Detect which cell encompasses the target text, then output its [X, Y] center coordinate. 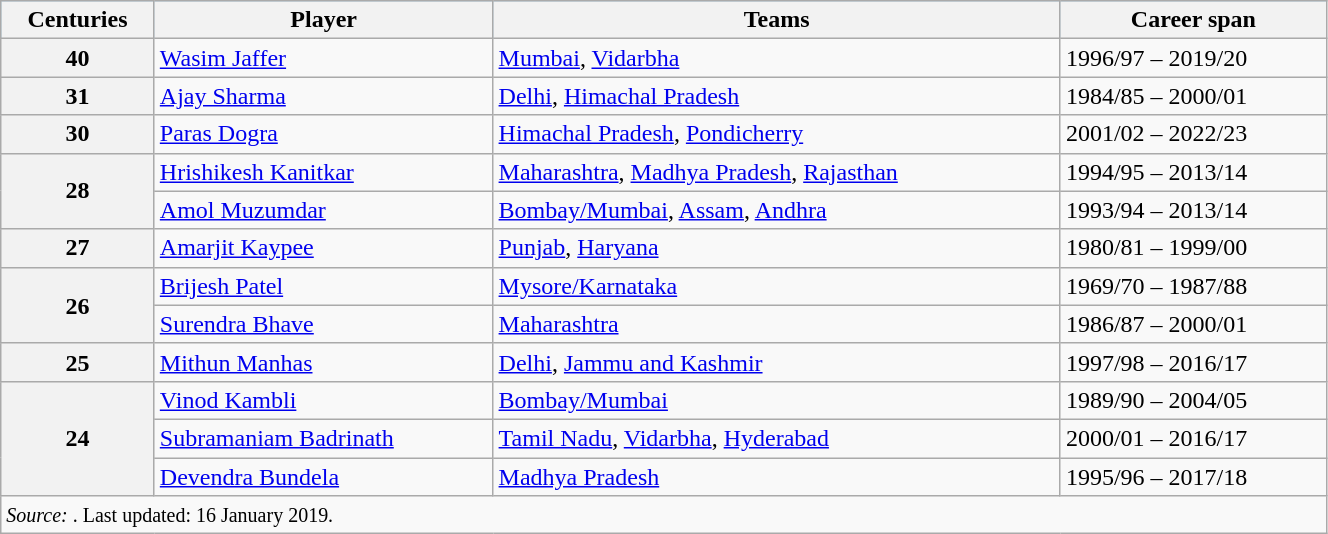
40 [78, 58]
Punjab, Haryana [776, 248]
Bombay/Mumbai, Assam, Andhra [776, 210]
Maharashtra [776, 324]
Player [324, 20]
Bombay/Mumbai [776, 400]
1996/97 – 2019/20 [1193, 58]
1997/98 – 2016/17 [1193, 362]
Vinod Kambli [324, 400]
Brijesh Patel [324, 286]
Hrishikesh Kanitkar [324, 172]
1969/70 – 1987/88 [1193, 286]
Mumbai, Vidarbha [776, 58]
Paras Dogra [324, 134]
Ajay Sharma [324, 96]
Delhi, Himachal Pradesh [776, 96]
24 [78, 438]
Centuries [78, 20]
1986/87 – 2000/01 [1193, 324]
Himachal Pradesh, Pondicherry [776, 134]
1993/94 – 2013/14 [1193, 210]
1995/96 – 2017/18 [1193, 477]
Maharashtra, Madhya Pradesh, Rajasthan [776, 172]
Wasim Jaffer [324, 58]
Subramaniam Badrinath [324, 438]
1980/81 – 1999/00 [1193, 248]
Surendra Bhave [324, 324]
Mithun Manhas [324, 362]
Mysore/Karnataka [776, 286]
Amol Muzumdar [324, 210]
1989/90 – 2004/05 [1193, 400]
31 [78, 96]
2001/02 – 2022/23 [1193, 134]
Madhya Pradesh [776, 477]
Career span [1193, 20]
1984/85 – 2000/01 [1193, 96]
Amarjit Kaypee [324, 248]
2000/01 – 2016/17 [1193, 438]
26 [78, 305]
1994/95 – 2013/14 [1193, 172]
Teams [776, 20]
27 [78, 248]
Source: . Last updated: 16 January 2019. [664, 515]
25 [78, 362]
28 [78, 191]
Tamil Nadu, Vidarbha, Hyderabad [776, 438]
30 [78, 134]
Devendra Bundela [324, 477]
Delhi, Jammu and Kashmir [776, 362]
